Scan for the cell matching the given text and deliver its (x, y) coordinate at center. 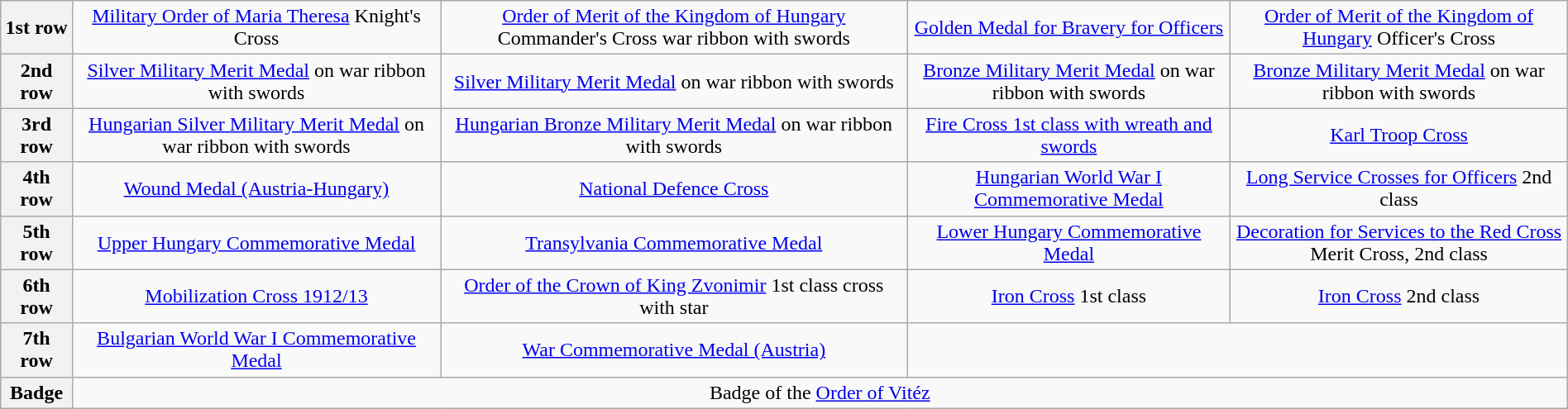
4th row (36, 188)
National Defence Cross (674, 188)
Bulgarian World War I Commemorative Medal (256, 350)
War Commemorative Medal (Austria) (674, 350)
Iron Cross 2nd class (1399, 296)
2nd row (36, 81)
5th row (36, 243)
7th row (36, 350)
6th row (36, 296)
Badge (36, 392)
1st row (36, 28)
Decoration for Services to the Red Cross Merit Cross, 2nd class (1399, 243)
Order of the Crown of King Zvonimir 1st class cross with star (674, 296)
3rd row (36, 136)
Iron Cross 1st class (1068, 296)
Badge of the Order of Vitéz (820, 392)
Hungarian Bronze Military Merit Medal on war ribbon with swords (674, 136)
Hungarian Silver Military Merit Medal on war ribbon with swords (256, 136)
Order of Merit of the Kingdom of Hungary Commander's Cross war ribbon with swords (674, 28)
Mobilization Cross 1912/13 (256, 296)
Karl Troop Cross (1399, 136)
Lower Hungary Commemorative Medal (1068, 243)
Wound Medal (Austria-Hungary) (256, 188)
Hungarian World War I Commemorative Medal (1068, 188)
Upper Hungary Commemorative Medal (256, 243)
Order of Merit of the Kingdom of Hungary Officer's Cross (1399, 28)
Golden Medal for Bravery for Officers (1068, 28)
Long Service Crosses for Officers 2nd class (1399, 188)
Military Order of Maria Theresa Knight's Cross (256, 28)
Transylvania Commemorative Medal (674, 243)
Fire Cross 1st class with wreath and swords (1068, 136)
